Locate the cell with the specified text and output its [X, Y] center coordinate. 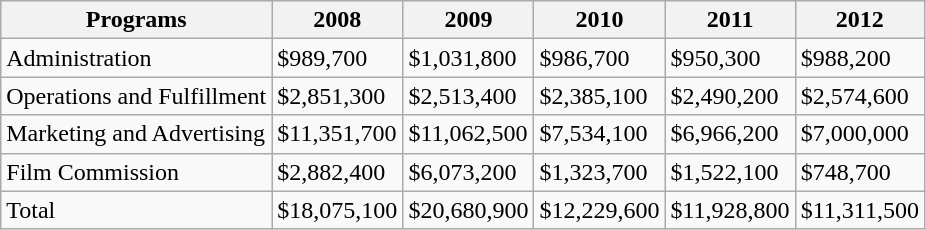
Operations and Fulfillment [136, 96]
$2,513,400 [468, 96]
$11,928,800 [730, 210]
$2,851,300 [338, 96]
Administration [136, 58]
Programs [136, 20]
$988,200 [860, 58]
$1,522,100 [730, 172]
$20,680,900 [468, 210]
$950,300 [730, 58]
Film Commission [136, 172]
$748,700 [860, 172]
$986,700 [600, 58]
$2,882,400 [338, 172]
$2,385,100 [600, 96]
$11,351,700 [338, 134]
$6,073,200 [468, 172]
$11,062,500 [468, 134]
$7,534,100 [600, 134]
$2,490,200 [730, 96]
2009 [468, 20]
$11,311,500 [860, 210]
2012 [860, 20]
2008 [338, 20]
$18,075,100 [338, 210]
$12,229,600 [600, 210]
2010 [600, 20]
Total [136, 210]
$7,000,000 [860, 134]
$1,323,700 [600, 172]
2011 [730, 20]
$2,574,600 [860, 96]
$6,966,200 [730, 134]
Marketing and Advertising [136, 134]
$1,031,800 [468, 58]
$989,700 [338, 58]
